Scan for the cell matching the given text and deliver its (X, Y) coordinate at center. 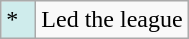
* (18, 20)
Led the league (112, 20)
